Return the (x, y) coordinate for the center point of the cell that contains the specified text.  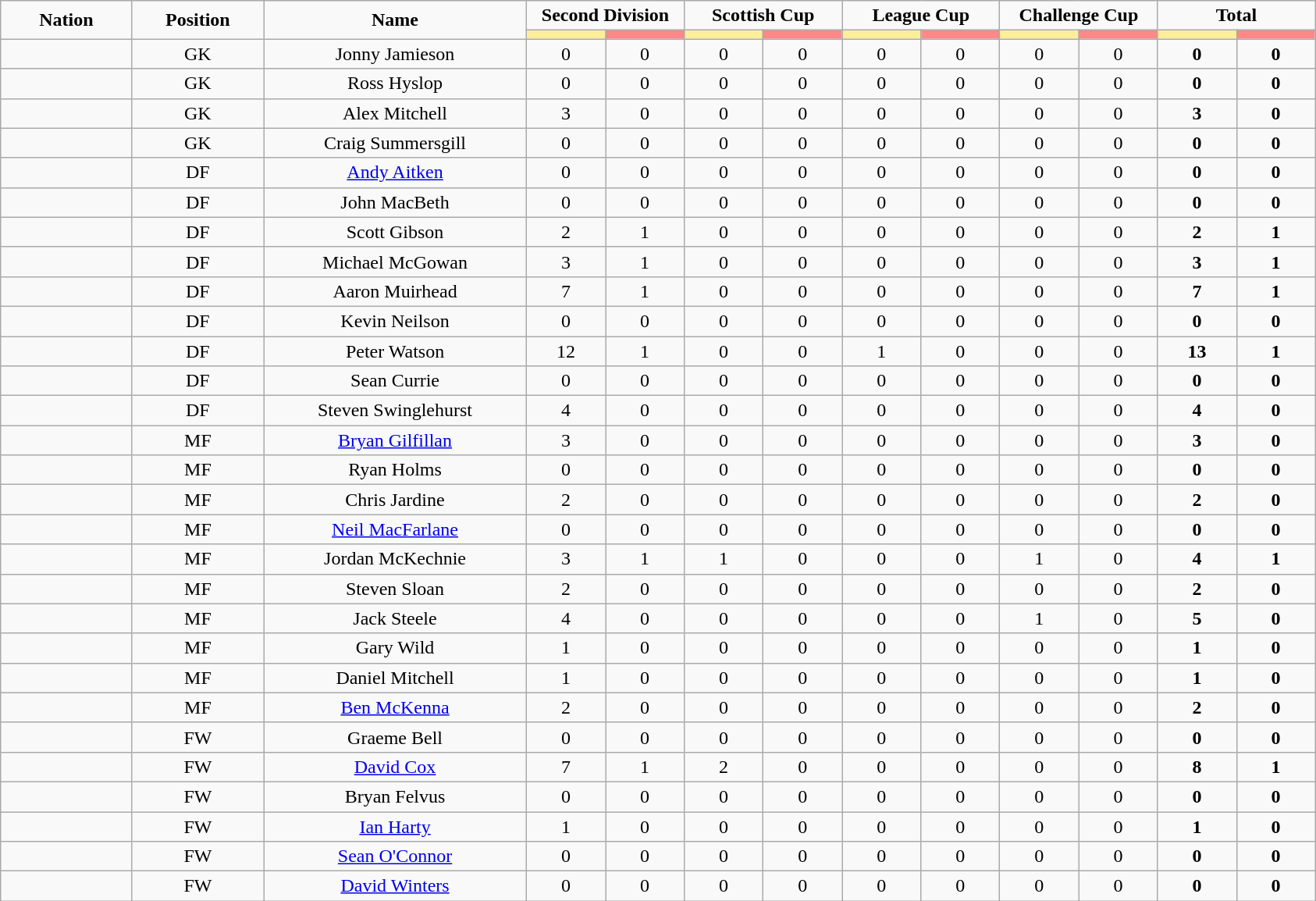
Alex Mitchell (395, 113)
Steven Sloan (395, 589)
Craig Summersgill (395, 143)
Graeme Bell (395, 737)
Neil MacFarlane (395, 529)
Nation (66, 20)
12 (565, 351)
Jonny Jamieson (395, 54)
Bryan Felvus (395, 796)
Total (1236, 16)
Daniel Mitchell (395, 678)
Scott Gibson (395, 232)
Sean Currie (395, 381)
Ian Harty (395, 827)
Challenge Cup (1079, 16)
Peter Watson (395, 351)
Ben McKenna (395, 707)
John MacBeth (395, 202)
David Winters (395, 886)
Second Division (605, 16)
Andy Aitken (395, 173)
13 (1197, 351)
Chris Jardine (395, 500)
Aaron Muirhead (395, 291)
Gary Wild (395, 648)
5 (1197, 618)
Ross Hyslop (395, 84)
Michael McGowan (395, 262)
Sean O'Connor (395, 856)
Jordan McKechnie (395, 559)
Ryan Holms (395, 470)
Kevin Neilson (395, 321)
8 (1197, 767)
Scottish Cup (763, 16)
Steven Swinglehurst (395, 411)
League Cup (921, 16)
Position (197, 20)
Bryan Gilfillan (395, 440)
Name (395, 20)
Jack Steele (395, 618)
David Cox (395, 767)
